Return (X, Y) of the center of cell containing provided text 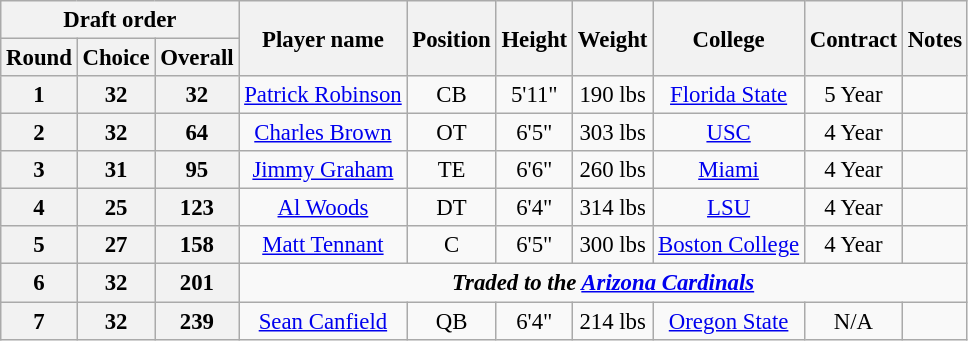
Contract (853, 38)
Oregon State (729, 321)
25 (116, 208)
C (452, 245)
Choice (116, 58)
Miami (729, 170)
Charles Brown (323, 133)
3 (39, 170)
Draft order (120, 20)
158 (197, 245)
Weight (613, 38)
Sean Canfield (323, 321)
7 (39, 321)
201 (197, 283)
CB (452, 95)
2 (39, 133)
College (729, 38)
95 (197, 170)
Boston College (729, 245)
Matt Tennant (323, 245)
190 lbs (613, 95)
Patrick Robinson (323, 95)
300 lbs (613, 245)
260 lbs (613, 170)
4 (39, 208)
Traded to the Arizona Cardinals (604, 283)
27 (116, 245)
5 Year (853, 95)
DT (452, 208)
OT (452, 133)
5 (39, 245)
QB (452, 321)
Player name (323, 38)
314 lbs (613, 208)
239 (197, 321)
303 lbs (613, 133)
Jimmy Graham (323, 170)
31 (116, 170)
214 lbs (613, 321)
6 (39, 283)
LSU (729, 208)
Round (39, 58)
Al Woods (323, 208)
N/A (853, 321)
Position (452, 38)
5'11" (534, 95)
1 (39, 95)
64 (197, 133)
6'6" (534, 170)
123 (197, 208)
Height (534, 38)
Notes (934, 38)
USC (729, 133)
Florida State (729, 95)
Overall (197, 58)
TE (452, 170)
